Capture the cell that displays the provided text and extract its (X, Y) central coordinate. 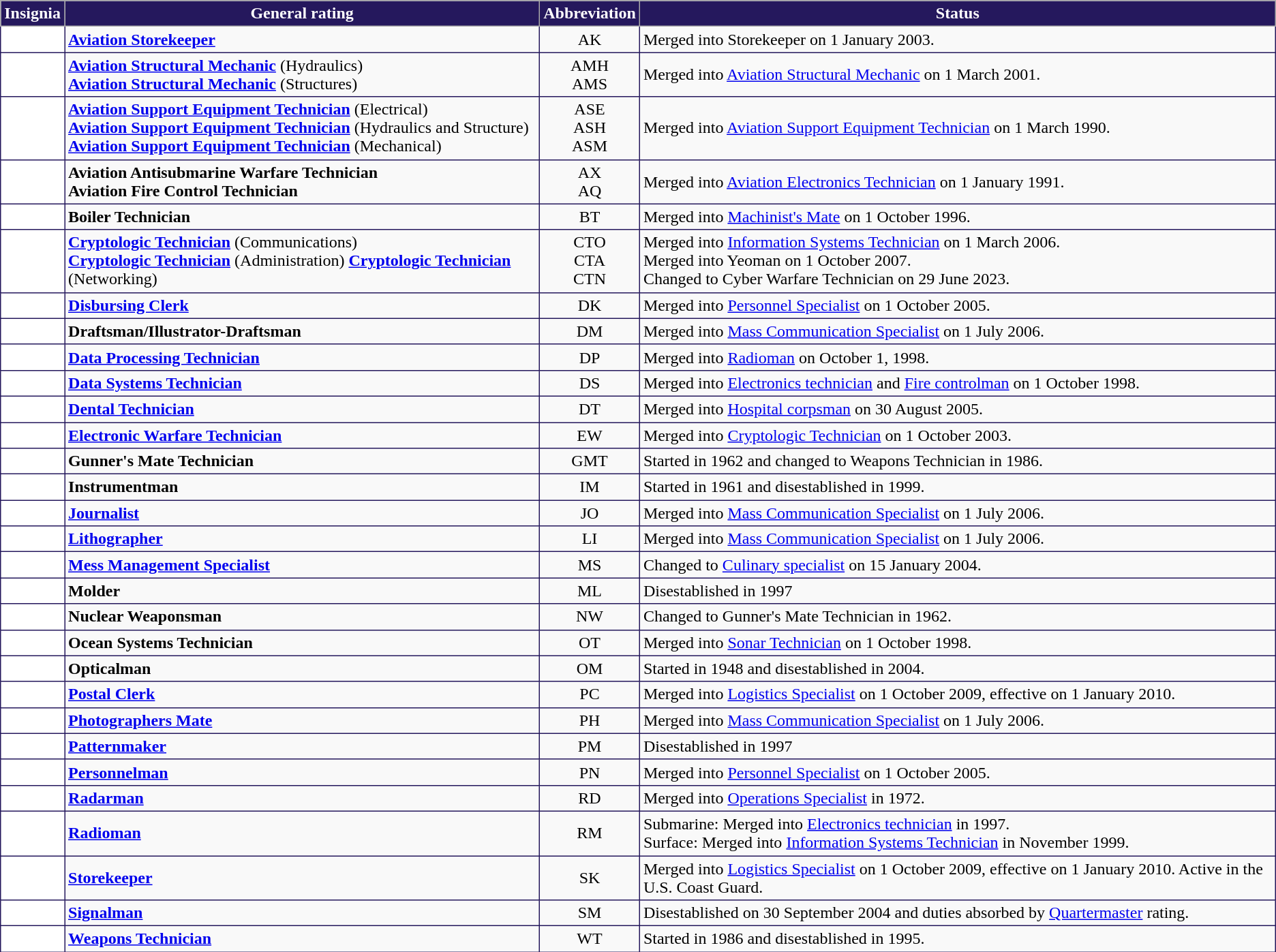
Mess Management Specialist (303, 565)
Merged into Aviation Structural Mechanic on 1 March 2001. (957, 75)
Merged into Operations Specialist in 1972. (957, 798)
EW (590, 435)
Molder (303, 591)
AK (590, 40)
Merged into Information Systems Technician on 1 March 2006.Merged into Yeoman on 1 October 2007. Changed to Cyber Warfare Technician on 29 June 2023. (957, 261)
Insignia (33, 14)
Boiler Technician (303, 217)
Signalman (303, 913)
RM (590, 833)
Merged into Aviation Electronics Technician on 1 January 1991. (957, 181)
Merged into Hospital corpsman on 30 August 2005. (957, 409)
OT (590, 643)
IM (590, 487)
JO (590, 513)
DS (590, 383)
Started in 1948 and disestablished in 2004. (957, 669)
Patternmaker (303, 746)
Personnelman (303, 772)
Instrumentman (303, 487)
ASEASHASM (590, 128)
PN (590, 772)
Draftsman/Illustrator-Draftsman (303, 331)
Status (957, 14)
Merged into Electronics technician and Fire controlman on 1 October 1998. (957, 383)
Radioman (303, 833)
MS (590, 565)
Merged into Aviation Support Equipment Technician on 1 March 1990. (957, 128)
DK (590, 305)
Opticalman (303, 669)
Started in 1986 and disestablished in 1995. (957, 939)
Weapons Technician (303, 939)
DT (590, 409)
Merged into Logistics Specialist on 1 October 2009, effective on 1 January 2010. (957, 694)
Merged into Radioman on October 1, 1998. (957, 357)
SM (590, 913)
Aviation Storekeeper (303, 40)
PM (590, 746)
LI (590, 539)
Changed to Culinary specialist on 15 January 2004. (957, 565)
Lithographer (303, 539)
AXAQ (590, 181)
Abbreviation (590, 14)
ML (590, 591)
Started in 1962 and changed to Weapons Technician in 1986. (957, 461)
Submarine: Merged into Electronics technician in 1997.Surface: Merged into Information Systems Technician in November 1999. (957, 833)
SK (590, 878)
RD (590, 798)
Journalist (303, 513)
Dental Technician (303, 409)
BT (590, 217)
DM (590, 331)
AMHAMS (590, 75)
GMT (590, 461)
Photographers Mate (303, 720)
Cryptologic Technician (Communications)Cryptologic Technician (Administration) Cryptologic Technician (Networking) (303, 261)
NW (590, 617)
Started in 1961 and disestablished in 1999. (957, 487)
Merged into Sonar Technician on 1 October 1998. (957, 643)
OM (590, 669)
PH (590, 720)
Data Systems Technician (303, 383)
Storekeeper (303, 878)
CTOCTA CTN (590, 261)
Radarman (303, 798)
PC (590, 694)
Changed to Gunner's Mate Technician in 1962. (957, 617)
Merged into Storekeeper on 1 January 2003. (957, 40)
Merged into Machinist's Mate on 1 October 1996. (957, 217)
Disbursing Clerk (303, 305)
WT (590, 939)
Merged into Logistics Specialist on 1 October 2009, effective on 1 January 2010. Active in the U.S. Coast Guard. (957, 878)
DP (590, 357)
Aviation Antisubmarine Warfare TechnicianAviation Fire Control Technician (303, 181)
Postal Clerk (303, 694)
Electronic Warfare Technician (303, 435)
Aviation Structural Mechanic (Hydraulics)Aviation Structural Mechanic (Structures) (303, 75)
Disestablished on 30 September 2004 and duties absorbed by Quartermaster rating. (957, 913)
Ocean Systems Technician (303, 643)
Nuclear Weaponsman (303, 617)
Merged into Cryptologic Technician on 1 October 2003. (957, 435)
Data Processing Technician (303, 357)
General rating (303, 14)
Gunner's Mate Technician (303, 461)
